Return the (X, Y) coordinate for the center point of the cell that contains the specified text.  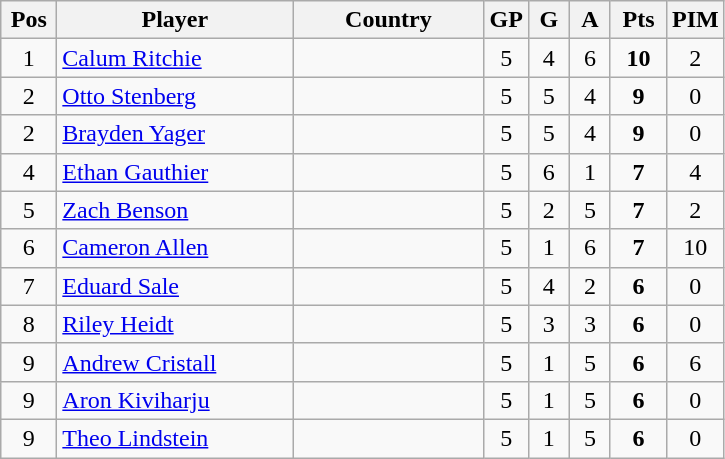
Aron Kiviharju (175, 400)
Ethan Gauthier (175, 172)
Player (175, 20)
A (590, 20)
Country (388, 20)
PIM (696, 20)
G (548, 20)
Brayden Yager (175, 134)
Andrew Cristall (175, 362)
8 (29, 324)
Pos (29, 20)
GP (506, 20)
Eduard Sale (175, 286)
Cameron Allen (175, 248)
Pts (638, 20)
Calum Ritchie (175, 58)
Theo Lindstein (175, 438)
Zach Benson (175, 210)
Riley Heidt (175, 324)
Otto Stenberg (175, 96)
